For the text-containing cell, return its midpoint in (x, y) coordinate format. 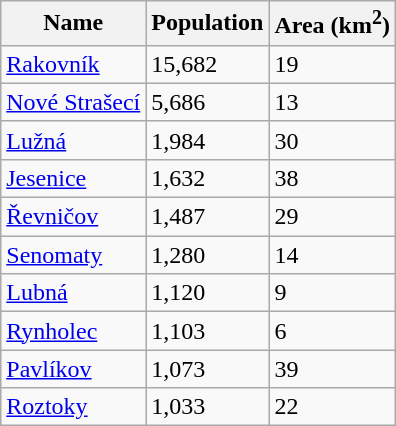
19 (332, 64)
1,280 (208, 255)
1,103 (208, 331)
29 (332, 217)
Rakovník (74, 64)
Population (208, 24)
5,686 (208, 102)
9 (332, 293)
13 (332, 102)
15,682 (208, 64)
Řevničov (74, 217)
1,073 (208, 369)
39 (332, 369)
22 (332, 407)
Lubná (74, 293)
Roztoky (74, 407)
Lužná (74, 140)
1,120 (208, 293)
1,984 (208, 140)
38 (332, 178)
Senomaty (74, 255)
Nové Strašecí (74, 102)
Jesenice (74, 178)
Name (74, 24)
1,632 (208, 178)
1,487 (208, 217)
Pavlíkov (74, 369)
30 (332, 140)
Area (km2) (332, 24)
14 (332, 255)
1,033 (208, 407)
6 (332, 331)
Rynholec (74, 331)
